Extract the (X, Y) coordinate from the center of the cell holding the provided text.  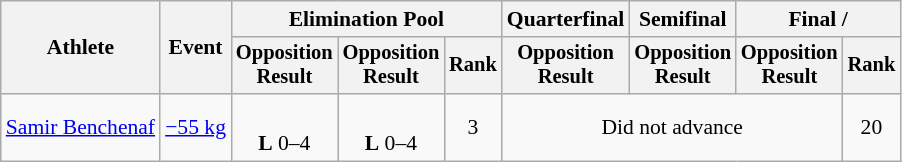
Elimination Pool (366, 19)
Final / (818, 19)
−55 kg (196, 128)
Athlete (80, 48)
Did not advance (672, 128)
20 (872, 128)
Quarterfinal (566, 19)
Event (196, 48)
Semifinal (682, 19)
Samir Benchenaf (80, 128)
3 (473, 128)
